Find where the given text appears and provide that cell's center as [X, Y] coordinate. 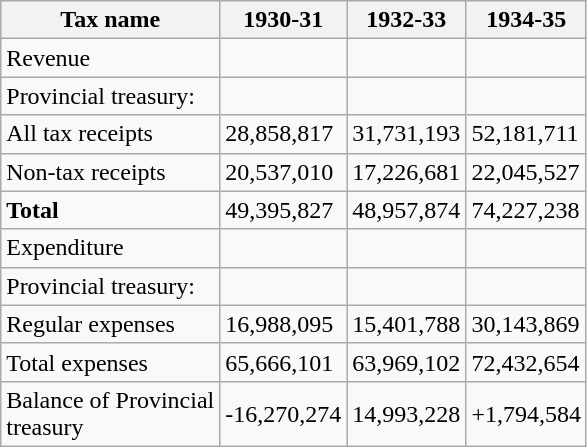
Revenue [110, 58]
30,143,869 [526, 324]
Balance of Provincialtreasury [110, 414]
-16,270,274 [284, 414]
16,988,095 [284, 324]
48,957,874 [406, 210]
17,226,681 [406, 172]
28,858,817 [284, 134]
Expenditure [110, 248]
14,993,228 [406, 414]
20,537,010 [284, 172]
+1,794,584 [526, 414]
1934-35 [526, 20]
1932-33 [406, 20]
15,401,788 [406, 324]
31,731,193 [406, 134]
1930-31 [284, 20]
52,181,711 [526, 134]
22,045,527 [526, 172]
Total [110, 210]
49,395,827 [284, 210]
74,227,238 [526, 210]
All tax receipts [110, 134]
63,969,102 [406, 362]
Regular expenses [110, 324]
65,666,101 [284, 362]
72,432,654 [526, 362]
Tax name [110, 20]
Total expenses [110, 362]
Non-tax receipts [110, 172]
